Provide the (X, Y) coordinate of the cell's center where the given text is located.  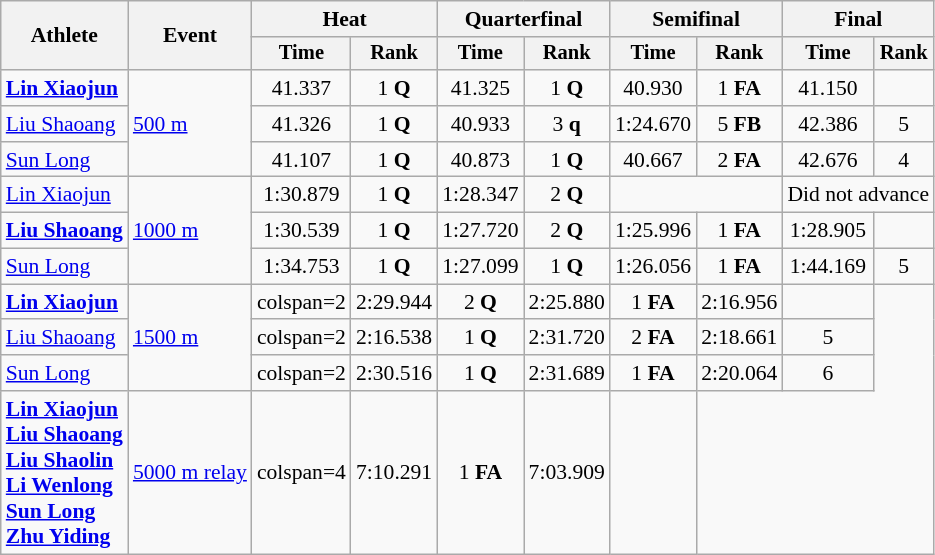
4 (904, 160)
1:27.720 (480, 231)
1000 m (190, 230)
1:27.099 (480, 267)
1:26.056 (653, 267)
1500 m (190, 338)
1:25.996 (653, 231)
1:24.670 (653, 124)
Quarterfinal (524, 19)
5 FB (739, 124)
40.667 (653, 160)
2:31.689 (567, 373)
42.676 (828, 160)
1:30.539 (302, 231)
500 m (190, 124)
7:03.909 (567, 472)
Final (858, 19)
2:30.516 (394, 373)
1:34.753 (302, 267)
Lin XiaojunLiu ShaoangLiu ShaolinLi WenlongSun LongZhu Yiding (64, 472)
2:20.064 (739, 373)
Semifinal (696, 19)
2:29.944 (394, 302)
2:25.880 (567, 302)
Event (190, 36)
7:10.291 (394, 472)
2:18.661 (739, 338)
40.873 (480, 160)
1:30.879 (302, 195)
41.337 (302, 88)
1:28.347 (480, 195)
40.933 (480, 124)
41.326 (302, 124)
Heat (344, 19)
2:16.538 (394, 338)
Did not advance (858, 195)
41.107 (302, 160)
1:28.905 (828, 231)
3 q (567, 124)
2:16.956 (739, 302)
5000 m relay (190, 472)
2:31.720 (567, 338)
Athlete (64, 36)
1:44.169 (828, 267)
41.325 (480, 88)
42.386 (828, 124)
41.150 (828, 88)
40.930 (653, 88)
6 (828, 373)
colspan=4 (302, 472)
